From the cell containing the given text, extract its center point as (x, y) coordinate. 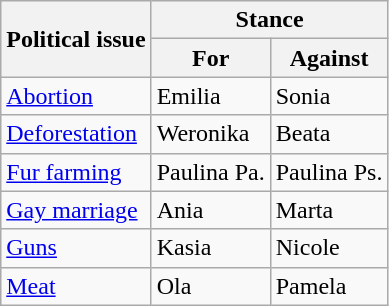
Fur farming (76, 172)
Beata (329, 134)
Abortion (76, 96)
For (210, 58)
Kasia (210, 248)
Weronika (210, 134)
Sonia (329, 96)
Paulina Pa. (210, 172)
Gay marriage (76, 210)
Marta (329, 210)
Ola (210, 286)
Against (329, 58)
Pamela (329, 286)
Deforestation (76, 134)
Nicole (329, 248)
Stance (270, 20)
Emilia (210, 96)
Meat (76, 286)
Guns (76, 248)
Political issue (76, 39)
Ania (210, 210)
Paulina Ps. (329, 172)
